Determine the [x, y] coordinate at the center of the cell enclosing the given text.  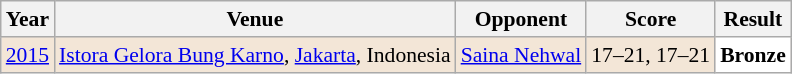
Year [28, 19]
Istora Gelora Bung Karno, Jakarta, Indonesia [255, 55]
Score [650, 19]
Saina Nehwal [522, 55]
Venue [255, 19]
Bronze [753, 55]
Result [753, 19]
17–21, 17–21 [650, 55]
2015 [28, 55]
Opponent [522, 19]
